Return [x, y] of the center of cell containing provided text 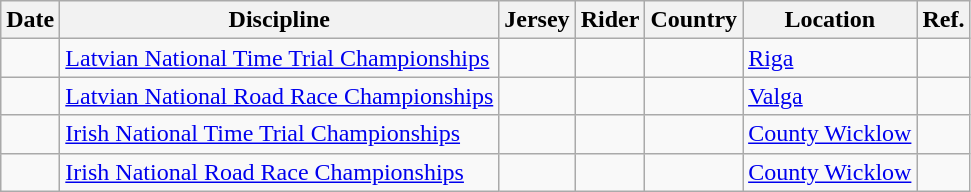
Jersey [537, 20]
Latvian National Road Race Championships [280, 96]
Rider [610, 20]
Ref. [944, 20]
Valga [830, 96]
Discipline [280, 20]
Irish National Time Trial Championships [280, 134]
Location [830, 20]
Latvian National Time Trial Championships [280, 58]
Date [30, 20]
Riga [830, 58]
Country [694, 20]
Irish National Road Race Championships [280, 172]
